Capture the cell that displays the provided text and extract its [X, Y] central coordinate. 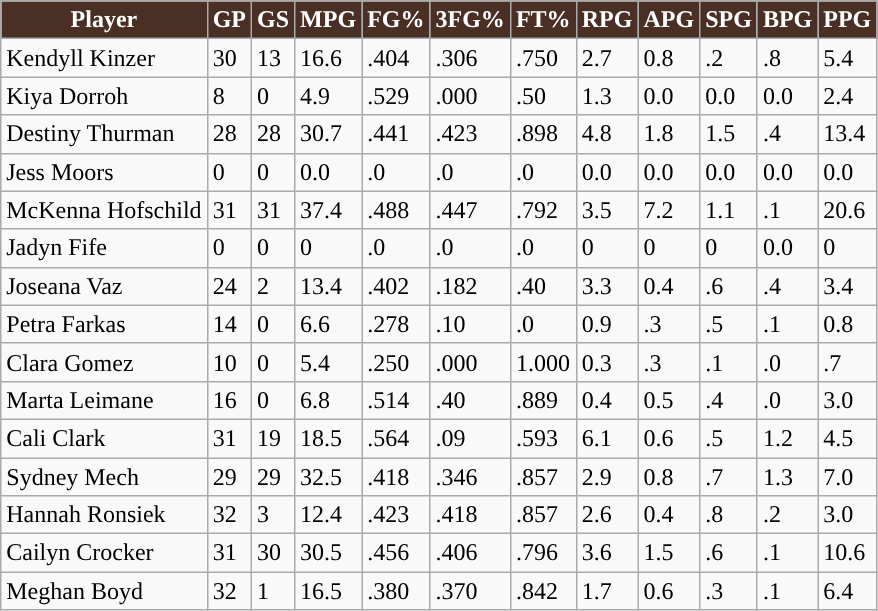
3FG% [470, 20]
20.6 [848, 210]
4.5 [848, 438]
.406 [470, 553]
Destiny Thurman [104, 134]
6.1 [607, 438]
6.8 [328, 400]
4.9 [328, 96]
.441 [396, 134]
30.7 [328, 134]
.796 [543, 553]
16.6 [328, 58]
8 [229, 96]
Cali Clark [104, 438]
.182 [470, 286]
1.000 [543, 362]
37.4 [328, 210]
30.5 [328, 553]
.456 [396, 553]
.564 [396, 438]
Clara Gomez [104, 362]
14 [229, 324]
.529 [396, 96]
.50 [543, 96]
12.4 [328, 515]
0.5 [669, 400]
Petra Farkas [104, 324]
.447 [470, 210]
SPG [729, 20]
3.3 [607, 286]
.792 [543, 210]
6.4 [848, 591]
19 [272, 438]
2.7 [607, 58]
2.9 [607, 477]
McKenna Hofschild [104, 210]
3 [272, 515]
.346 [470, 477]
Kendyll Kinzer [104, 58]
.278 [396, 324]
MPG [328, 20]
10 [229, 362]
7.2 [669, 210]
.750 [543, 58]
2.4 [848, 96]
2.6 [607, 515]
32.5 [328, 477]
.842 [543, 591]
1.2 [787, 438]
24 [229, 286]
3.6 [607, 553]
1.1 [729, 210]
1 [272, 591]
.250 [396, 362]
.488 [396, 210]
Marta Leimane [104, 400]
18.5 [328, 438]
Hannah Ronsiek [104, 515]
1.8 [669, 134]
PPG [848, 20]
GP [229, 20]
.889 [543, 400]
2 [272, 286]
0.9 [607, 324]
6.6 [328, 324]
Player [104, 20]
3.5 [607, 210]
10.6 [848, 553]
3.4 [848, 286]
Cailyn Crocker [104, 553]
16.5 [328, 591]
BPG [787, 20]
FT% [543, 20]
Joseana Vaz [104, 286]
.404 [396, 58]
.306 [470, 58]
.09 [470, 438]
13 [272, 58]
.370 [470, 591]
1.7 [607, 591]
APG [669, 20]
0.3 [607, 362]
.593 [543, 438]
RPG [607, 20]
Kiya Dorroh [104, 96]
4.8 [607, 134]
.402 [396, 286]
Sydney Mech [104, 477]
FG% [396, 20]
Meghan Boyd [104, 591]
.514 [396, 400]
Jess Moors [104, 172]
Jadyn Fife [104, 248]
GS [272, 20]
.10 [470, 324]
.898 [543, 134]
7.0 [848, 477]
.380 [396, 591]
16 [229, 400]
